Determine the [x, y] coordinate at the center of the cell enclosing the given text.  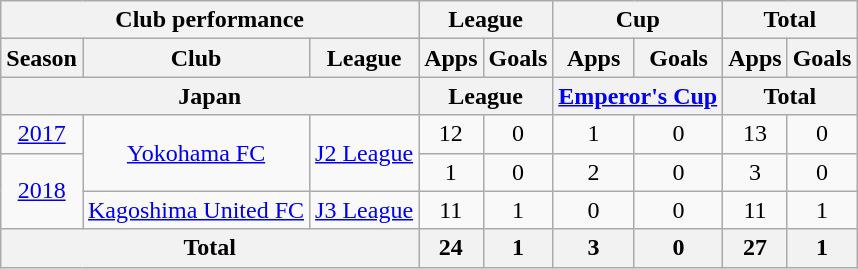
Season [42, 58]
Club [196, 58]
Japan [210, 96]
Yokohama FC [196, 153]
13 [755, 134]
24 [451, 248]
12 [451, 134]
J3 League [364, 210]
Club performance [210, 20]
2 [594, 172]
Cup [638, 20]
2018 [42, 191]
Emperor's Cup [638, 96]
27 [755, 248]
2017 [42, 134]
J2 League [364, 153]
Kagoshima United FC [196, 210]
